Find where the given text appears and provide that cell's center as [x, y] coordinate. 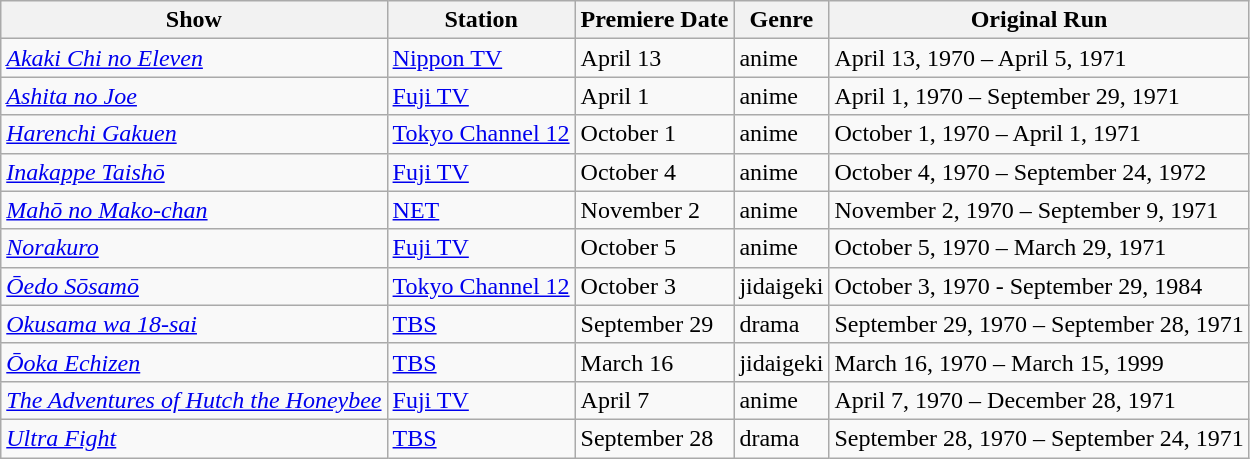
Okusama wa 18-sai [194, 324]
Ōoka Echizen [194, 362]
October 5 [654, 248]
November 2 [654, 210]
September 29 [654, 324]
September 29, 1970 – September 28, 1971 [1039, 324]
October 5, 1970 – March 29, 1971 [1039, 248]
Harenchi Gakuen [194, 134]
October 1 [654, 134]
The Adventures of Hutch the Honeybee [194, 400]
October 4, 1970 – September 24, 1972 [1039, 172]
April 13, 1970 – April 5, 1971 [1039, 58]
April 7, 1970 – December 28, 1971 [1039, 400]
October 1, 1970 – April 1, 1971 [1039, 134]
March 16, 1970 – March 15, 1999 [1039, 362]
September 28 [654, 438]
Premiere Date [654, 20]
April 1 [654, 96]
NET [481, 210]
October 4 [654, 172]
October 3 [654, 286]
Norakuro [194, 248]
April 1, 1970 – September 29, 1971 [1039, 96]
March 16 [654, 362]
Station [481, 20]
April 7 [654, 400]
Original Run [1039, 20]
Genre [782, 20]
November 2, 1970 – September 9, 1971 [1039, 210]
Akaki Chi no Eleven [194, 58]
Ultra Fight [194, 438]
September 28, 1970 – September 24, 1971 [1039, 438]
Nippon TV [481, 58]
April 13 [654, 58]
Ōedo Sōsamō [194, 286]
Ashita no Joe [194, 96]
Inakappe Taishō [194, 172]
October 3, 1970 - September 29, 1984 [1039, 286]
Show [194, 20]
Mahō no Mako-chan [194, 210]
